Locate the cell with the specified text and output its [x, y] center coordinate. 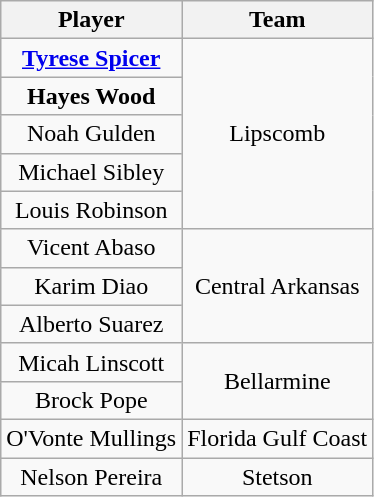
Michael Sibley [92, 172]
Team [278, 20]
Bellarmine [278, 381]
Hayes Wood [92, 96]
Central Arkansas [278, 286]
O'Vonte Mullings [92, 438]
Alberto Suarez [92, 324]
Nelson Pereira [92, 477]
Karim Diao [92, 286]
Stetson [278, 477]
Lipscomb [278, 134]
Tyrese Spicer [92, 58]
Noah Gulden [92, 134]
Vicent Abaso [92, 248]
Micah Linscott [92, 362]
Florida Gulf Coast [278, 438]
Player [92, 20]
Louis Robinson [92, 210]
Brock Pope [92, 400]
